Find where the given text appears and provide that cell's center as (x, y) coordinate. 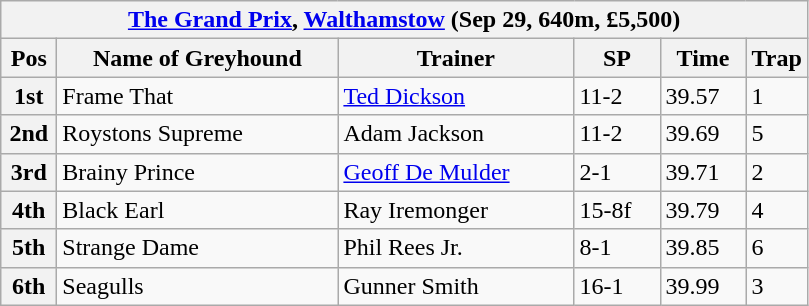
2 (776, 172)
15-8f (617, 210)
Geoff De Mulder (456, 172)
6 (776, 248)
Trainer (456, 58)
Pos (29, 58)
1st (29, 96)
6th (29, 286)
5 (776, 134)
16-1 (617, 286)
1 (776, 96)
2-1 (617, 172)
Ted Dickson (456, 96)
Brainy Prince (198, 172)
Strange Dame (198, 248)
Frame That (198, 96)
8-1 (617, 248)
Ray Iremonger (456, 210)
2nd (29, 134)
Name of Greyhound (198, 58)
SP (617, 58)
39.57 (703, 96)
4 (776, 210)
Trap (776, 58)
3rd (29, 172)
Adam Jackson (456, 134)
39.99 (703, 286)
Black Earl (198, 210)
Roystons Supreme (198, 134)
Seagulls (198, 286)
The Grand Prix, Walthamstow (Sep 29, 640m, £5,500) (404, 20)
Gunner Smith (456, 286)
39.85 (703, 248)
5th (29, 248)
3 (776, 286)
39.79 (703, 210)
Time (703, 58)
39.69 (703, 134)
39.71 (703, 172)
Phil Rees Jr. (456, 248)
4th (29, 210)
